From the cell containing the given text, extract its center point as [x, y] coordinate. 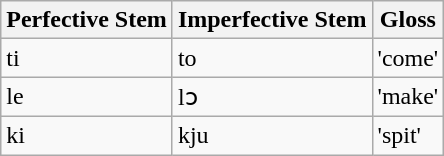
'spit' [408, 135]
Gloss [408, 20]
ki [87, 135]
Perfective Stem [87, 20]
'come' [408, 58]
Imperfective Stem [272, 20]
ti [87, 58]
to [272, 58]
'make' [408, 97]
kju [272, 135]
le [87, 97]
lɔ [272, 97]
